Scan for the cell matching the given text and deliver its (X, Y) coordinate at center. 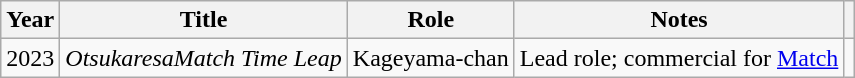
Title (204, 20)
Kageyama-chan (430, 58)
2023 (30, 58)
OtsukaresaMatch Time Leap (204, 58)
Year (30, 20)
Notes (679, 20)
Role (430, 20)
Lead role; commercial for Match (679, 58)
